Identify which cell holds the provided text, then report its [X, Y] central coordinate. 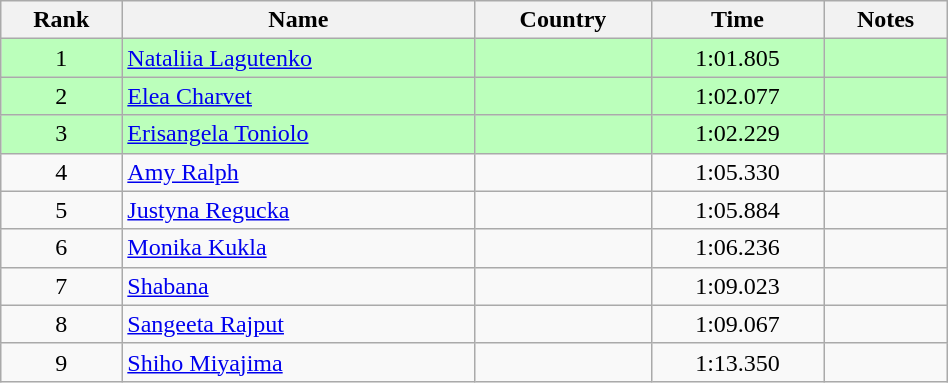
Shabana [298, 286]
7 [62, 286]
Time [738, 20]
5 [62, 210]
1:09.067 [738, 324]
Shiho Miyajima [298, 362]
8 [62, 324]
1:05.330 [738, 172]
1:05.884 [738, 210]
Justyna Regucka [298, 210]
2 [62, 96]
Amy Ralph [298, 172]
Notes [886, 20]
1:02.077 [738, 96]
Nataliia Lagutenko [298, 58]
1:06.236 [738, 248]
3 [62, 134]
Monika Kukla [298, 248]
Country [563, 20]
1:01.805 [738, 58]
1:09.023 [738, 286]
Name [298, 20]
1 [62, 58]
Elea Charvet [298, 96]
Rank [62, 20]
Sangeeta Rajput [298, 324]
6 [62, 248]
9 [62, 362]
4 [62, 172]
1:13.350 [738, 362]
Erisangela Toniolo [298, 134]
1:02.229 [738, 134]
